Output the [x, y] coordinate of the center of the cell containing the given text.  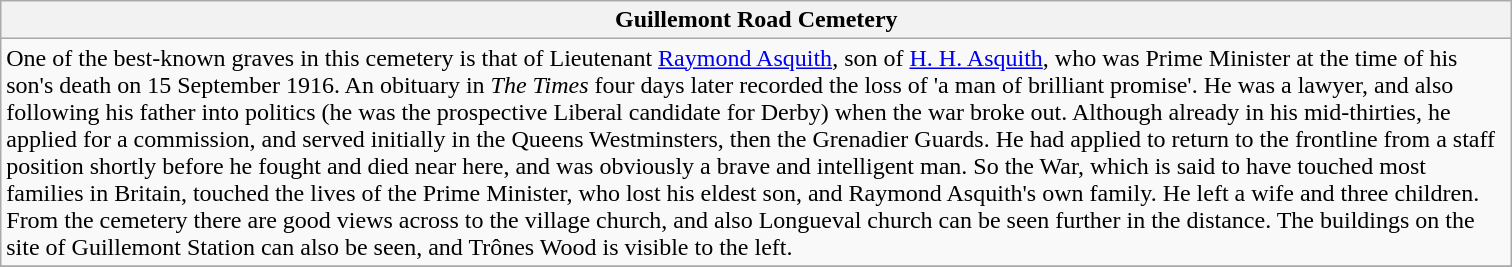
Guillemont Road Cemetery [756, 20]
